Provide the [x, y] coordinate of the cell's center where the given text is located.  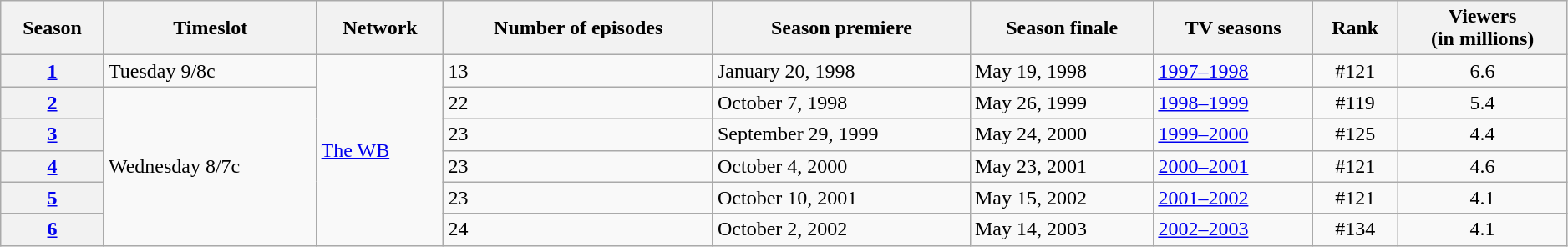
October 7, 1998 [841, 103]
13 [578, 71]
4.6 [1482, 166]
TV seasons [1233, 28]
1997–1998 [1233, 71]
#125 [1355, 134]
5.4 [1482, 103]
Season finale [1061, 28]
1999–2000 [1233, 134]
May 23, 2001 [1061, 166]
2001–2002 [1233, 198]
Season [53, 28]
4.4 [1482, 134]
May 26, 1999 [1061, 103]
May 24, 2000 [1061, 134]
2002–2003 [1233, 229]
Timeslot [211, 28]
Network [380, 28]
4 [53, 166]
6.6 [1482, 71]
2 [53, 103]
1998–1999 [1233, 103]
Rank [1355, 28]
5 [53, 198]
22 [578, 103]
Season premiere [841, 28]
Wednesday 8/7c [211, 166]
24 [578, 229]
2000–2001 [1233, 166]
May 19, 1998 [1061, 71]
1 [53, 71]
January 20, 1998 [841, 71]
Number of episodes [578, 28]
#134 [1355, 229]
Tuesday 9/8c [211, 71]
October 10, 2001 [841, 198]
October 4, 2000 [841, 166]
The WB [380, 150]
3 [53, 134]
Viewers(in millions) [1482, 28]
October 2, 2002 [841, 229]
6 [53, 229]
#119 [1355, 103]
May 15, 2002 [1061, 198]
May 14, 2003 [1061, 229]
September 29, 1999 [841, 134]
